Output the (X, Y) coordinate of the center of the cell containing the given text.  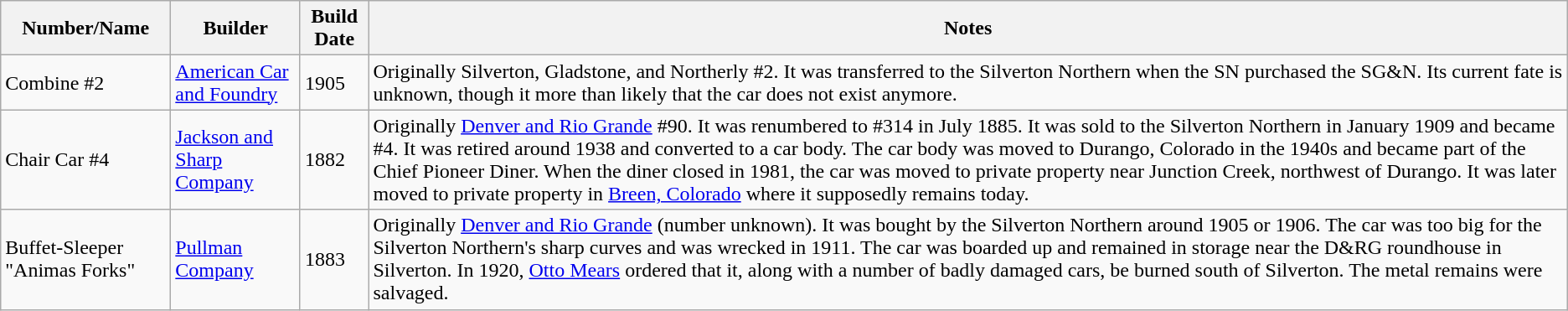
Buffet-Sleeper "Animas Forks" (85, 260)
Jackson and Sharp Company (236, 159)
American Car and Foundry (236, 82)
1905 (334, 82)
Number/Name (85, 29)
Pullman Company (236, 260)
1883 (334, 260)
Build Date (334, 29)
Chair Car #4 (85, 159)
Notes (968, 29)
Combine #2 (85, 82)
1882 (334, 159)
Builder (236, 29)
